Identify which cell holds the provided text, then report its [X, Y] central coordinate. 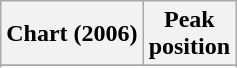
Peakposition [189, 34]
Chart (2006) [72, 34]
